Detect which cell encompasses the target text, then output its [X, Y] center coordinate. 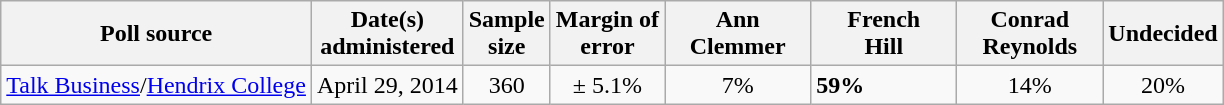
360 [506, 85]
AnnClemmer [738, 34]
FrenchHill [884, 34]
Poll source [156, 34]
± 5.1% [607, 85]
Date(s)administered [387, 34]
Talk Business/Hendrix College [156, 85]
Samplesize [506, 34]
7% [738, 85]
ConradReynolds [1030, 34]
14% [1030, 85]
April 29, 2014 [387, 85]
20% [1163, 85]
59% [884, 85]
Undecided [1163, 34]
Margin oferror [607, 34]
